Capture the cell that displays the provided text and extract its (X, Y) central coordinate. 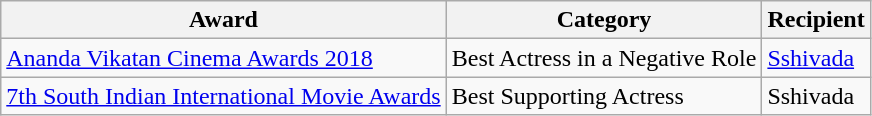
Ananda Vikatan Cinema Awards 2018 (224, 58)
7th South Indian International Movie Awards (224, 96)
Best Actress in a Negative Role (604, 58)
Recipient (816, 20)
Category (604, 20)
Best Supporting Actress (604, 96)
Award (224, 20)
